Find where the given text appears and provide that cell's center as [x, y] coordinate. 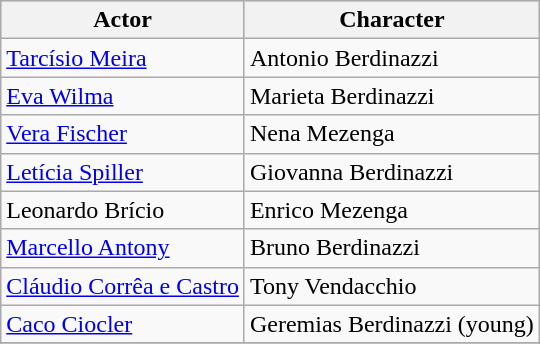
Actor [123, 20]
Bruno Berdinazzi [392, 248]
Cláudio Corrêa e Castro [123, 286]
Character [392, 20]
Caco Ciocler [123, 324]
Antonio Berdinazzi [392, 58]
Marieta Berdinazzi [392, 96]
Eva Wilma [123, 96]
Letícia Spiller [123, 172]
Enrico Mezenga [392, 210]
Giovanna Berdinazzi [392, 172]
Geremias Berdinazzi (young) [392, 324]
Leonardo Brício [123, 210]
Tony Vendacchio [392, 286]
Vera Fischer [123, 134]
Marcello Antony [123, 248]
Nena Mezenga [392, 134]
Tarcísio Meira [123, 58]
